Determine the [X, Y] coordinate at the center of the cell enclosing the given text.  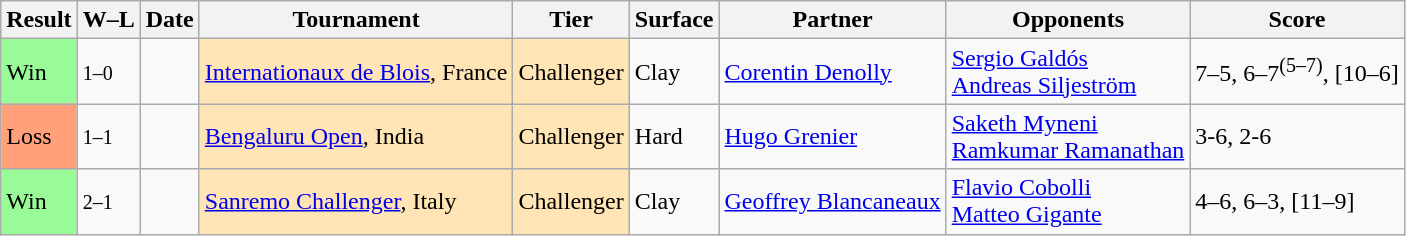
Opponents [1068, 20]
1–1 [108, 136]
Internationaux de Blois, France [356, 72]
Saketh Myneni Ramkumar Ramanathan [1068, 136]
Date [170, 20]
Flavio Cobolli Matteo Gigante [1068, 202]
2–1 [108, 202]
Surface [674, 20]
Sanremo Challenger, Italy [356, 202]
Tournament [356, 20]
W–L [108, 20]
Sergio Galdós Andreas Siljeström [1068, 72]
7–5, 6–7(5–7), [10–6] [1297, 72]
Hard [674, 136]
Hugo Grenier [832, 136]
4–6, 6–3, [11–9] [1297, 202]
1–0 [108, 72]
Corentin Denolly [832, 72]
3-6, 2-6 [1297, 136]
Bengaluru Open, India [356, 136]
Tier [571, 20]
Geoffrey Blancaneaux [832, 202]
Loss [39, 136]
Partner [832, 20]
Score [1297, 20]
Result [39, 20]
